Scan for the cell matching the given text and deliver its [x, y] coordinate at center. 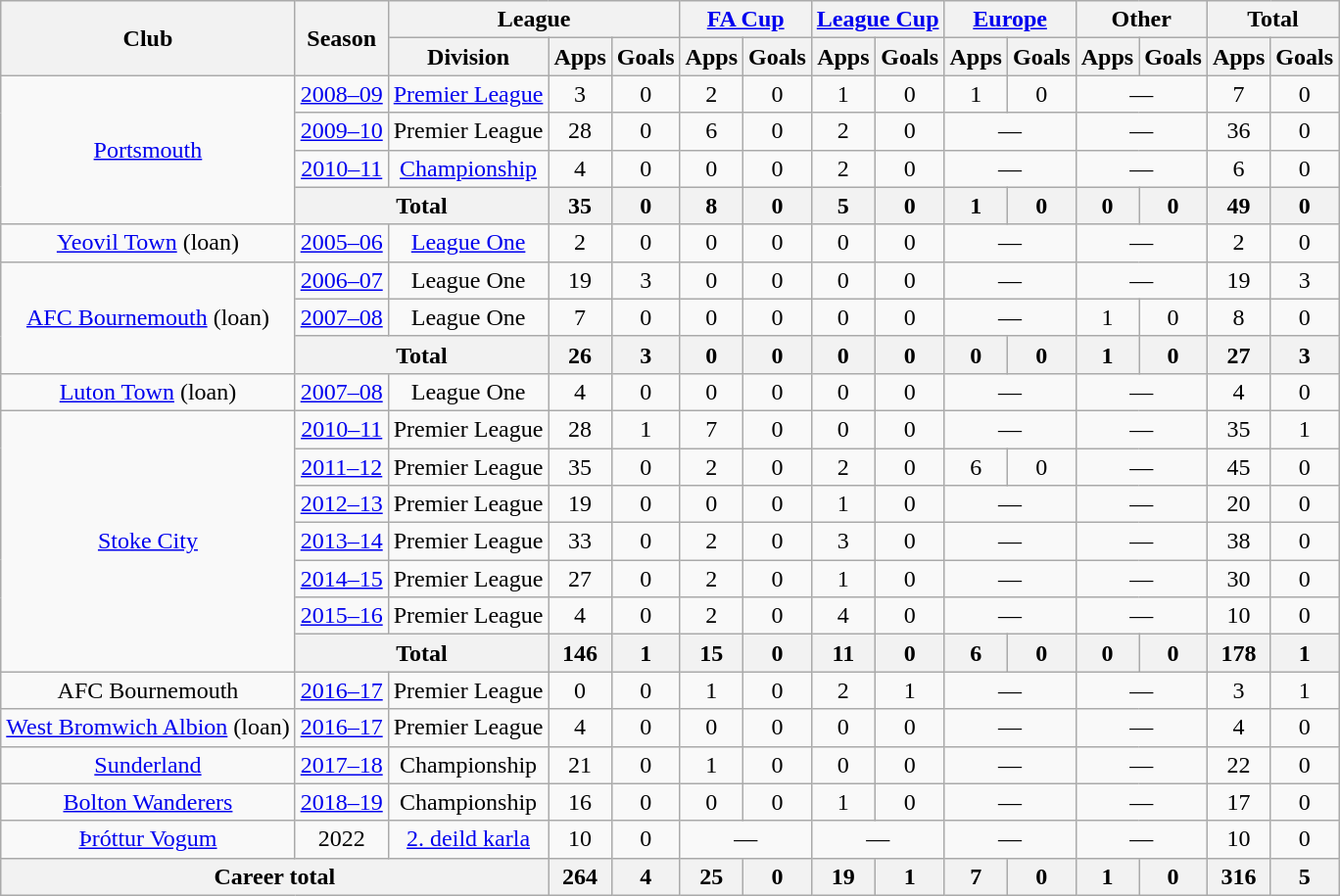
2013–14 [341, 542]
Stoke City [148, 541]
30 [1238, 579]
15 [711, 653]
2017–18 [341, 765]
178 [1238, 653]
45 [1238, 467]
League [534, 20]
2009–10 [341, 131]
AFC Bournemouth (loan) [148, 317]
Season [341, 38]
264 [580, 876]
FA Cup [745, 20]
2. deild karla [468, 839]
16 [580, 802]
Other [1141, 20]
17 [1238, 802]
Þróttur Vogum [148, 839]
20 [1238, 504]
33 [580, 542]
25 [711, 876]
49 [1238, 206]
36 [1238, 131]
2018–19 [341, 802]
Division [468, 57]
2008–09 [341, 94]
League Cup [878, 20]
Yeovil Town (loan) [148, 243]
Career total [274, 876]
38 [1238, 542]
2014–15 [341, 579]
2011–12 [341, 467]
Club [148, 38]
2015–16 [341, 616]
Bolton Wanderers [148, 802]
11 [842, 653]
Europe [1010, 20]
26 [580, 354]
2022 [341, 839]
Luton Town (loan) [148, 392]
2012–13 [341, 504]
146 [580, 653]
2006–07 [341, 280]
316 [1238, 876]
2005–06 [341, 243]
West Bromwich Albion (loan) [148, 728]
Sunderland [148, 765]
Portsmouth [148, 150]
21 [580, 765]
AFC Bournemouth [148, 690]
22 [1238, 765]
